Capture the cell that displays the provided text and extract its (X, Y) central coordinate. 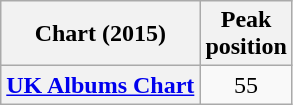
Peakposition (246, 34)
UK Albums Chart (100, 85)
55 (246, 85)
Chart (2015) (100, 34)
